Scan for the cell matching the given text and deliver its (x, y) coordinate at center. 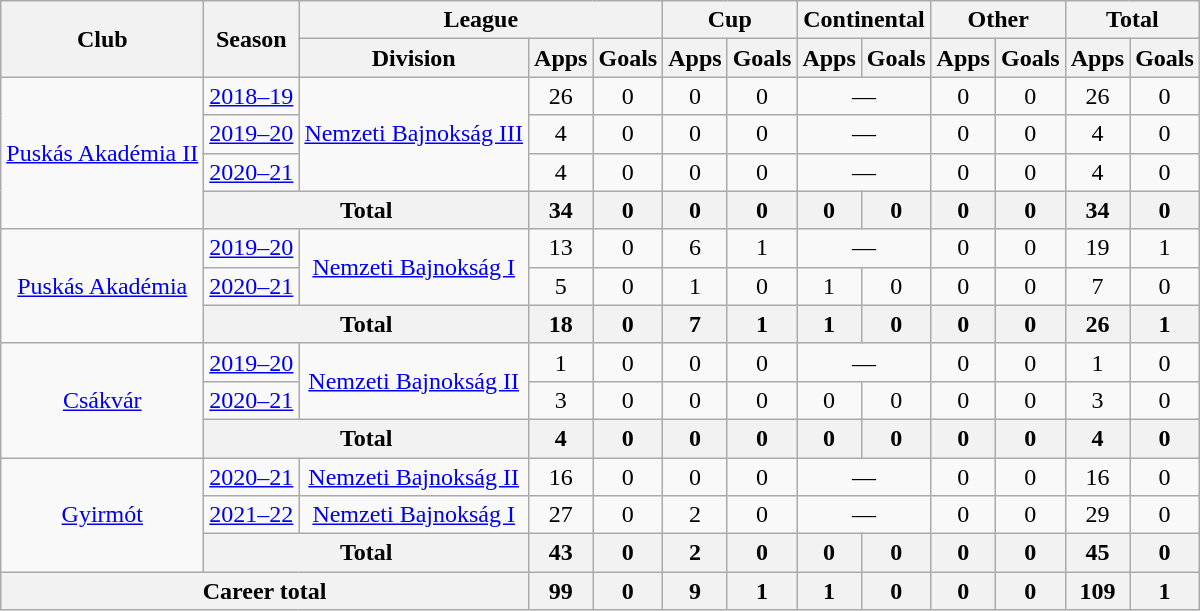
19 (1097, 248)
109 (1097, 591)
Continental (864, 20)
5 (561, 286)
2021–22 (252, 515)
Club (102, 39)
Gyirmót (102, 515)
Cup (730, 20)
45 (1097, 553)
Nemzeti Bajnokság III (414, 134)
Puskás Akadémia (102, 286)
Division (414, 58)
29 (1097, 515)
13 (561, 248)
9 (695, 591)
18 (561, 324)
99 (561, 591)
Career total (265, 591)
6 (695, 248)
League (481, 20)
27 (561, 515)
2018–19 (252, 96)
Puskás Akadémia II (102, 153)
43 (561, 553)
Season (252, 39)
Other (998, 20)
Csákvár (102, 400)
